From the cell containing the given text, extract its center point as (X, Y) coordinate. 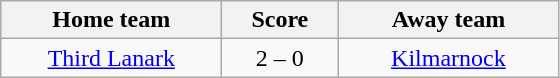
Away team (448, 20)
2 – 0 (280, 58)
Third Lanark (112, 58)
Kilmarnock (448, 58)
Score (280, 20)
Home team (112, 20)
